Scan for the cell matching the given text and deliver its [x, y] coordinate at center. 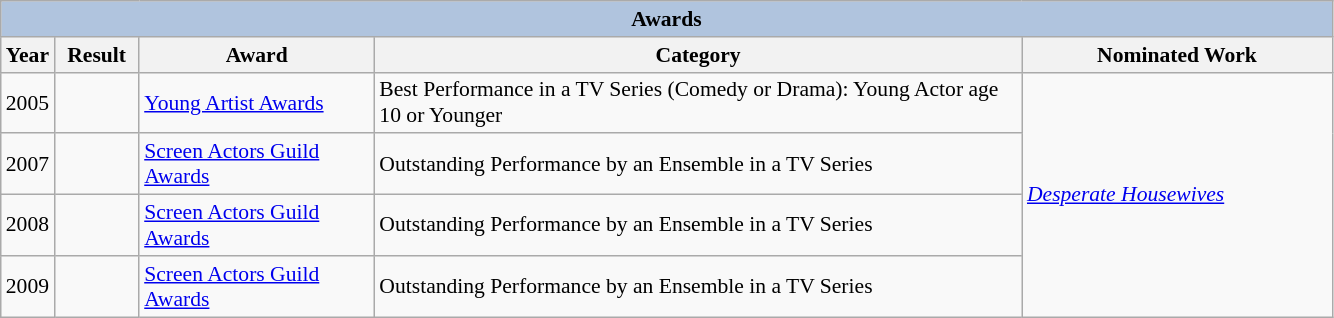
Young Artist Awards [256, 102]
Nominated Work [1177, 55]
Award [256, 55]
Desperate Housewives [1177, 194]
Year [28, 55]
2007 [28, 164]
Category [698, 55]
Best Performance in a TV Series (Comedy or Drama): Young Actor age 10 or Younger [698, 102]
Awards [666, 19]
2009 [28, 286]
Result [96, 55]
2005 [28, 102]
2008 [28, 226]
